Return [X, Y] of the center of cell containing provided text 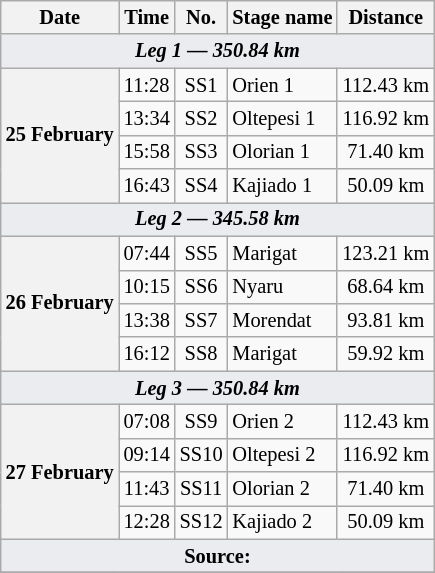
SS7 [202, 320]
Leg 1 — 350.84 km [218, 51]
11:28 [147, 85]
Oltepesi 1 [282, 118]
SS3 [202, 152]
07:08 [147, 421]
No. [202, 17]
Date [60, 17]
Time [147, 17]
SS8 [202, 354]
SS2 [202, 118]
16:43 [147, 186]
26 February [60, 304]
Orien 2 [282, 421]
Stage name [282, 17]
Kajiado 2 [282, 522]
Oltepesi 2 [282, 455]
25 February [60, 136]
13:38 [147, 320]
Olorian 2 [282, 489]
Leg 3 — 350.84 km [218, 388]
SS11 [202, 489]
27 February [60, 472]
Leg 2 — 345.58 km [218, 219]
123.21 km [386, 253]
Kajiado 1 [282, 186]
SS10 [202, 455]
11:43 [147, 489]
16:12 [147, 354]
93.81 km [386, 320]
Nyaru [282, 287]
SS4 [202, 186]
SS6 [202, 287]
13:34 [147, 118]
Orien 1 [282, 85]
Distance [386, 17]
Olorian 1 [282, 152]
10:15 [147, 287]
15:58 [147, 152]
07:44 [147, 253]
12:28 [147, 522]
SS1 [202, 85]
68.64 km [386, 287]
Morendat [282, 320]
09:14 [147, 455]
Source: [218, 556]
SS9 [202, 421]
59.92 km [386, 354]
SS12 [202, 522]
SS5 [202, 253]
